Identify which cell holds the provided text, then report its (x, y) central coordinate. 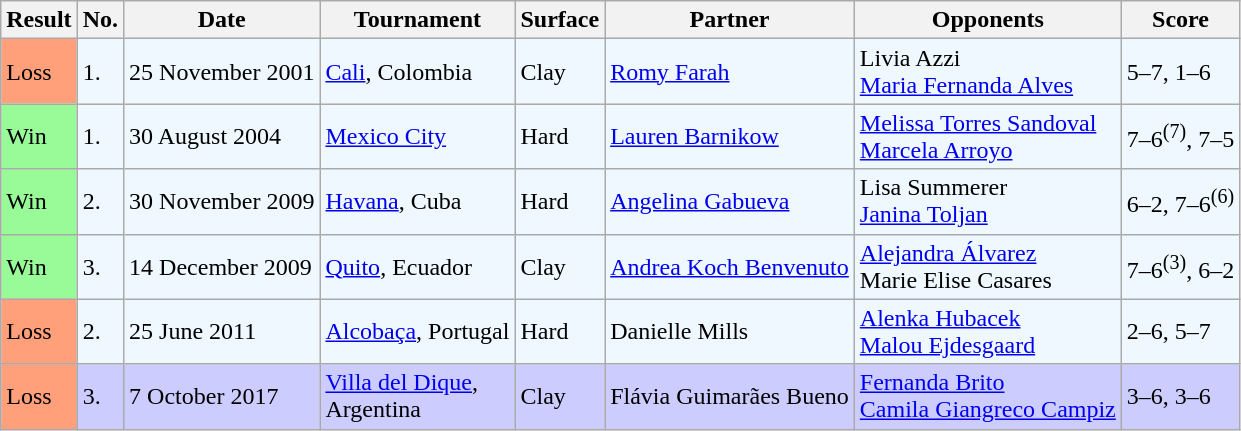
Romy Farah (730, 72)
Flávia Guimarães Bueno (730, 396)
30 November 2009 (222, 202)
Lauren Barnikow (730, 136)
6–2, 7–6(6) (1180, 202)
Alenka Hubacek Malou Ejdesgaard (988, 332)
25 June 2011 (222, 332)
Quito, Ecuador (418, 266)
Danielle Mills (730, 332)
Alejandra Álvarez Marie Elise Casares (988, 266)
2–6, 5–7 (1180, 332)
3–6, 3–6 (1180, 396)
Villa del Dique, Argentina (418, 396)
Cali, Colombia (418, 72)
Alcobaça, Portugal (418, 332)
7–6(3), 6–2 (1180, 266)
No. (100, 20)
Fernanda Brito Camila Giangreco Campiz (988, 396)
Surface (560, 20)
25 November 2001 (222, 72)
Mexico City (418, 136)
7 October 2017 (222, 396)
Date (222, 20)
Andrea Koch Benvenuto (730, 266)
Score (1180, 20)
30 August 2004 (222, 136)
Havana, Cuba (418, 202)
Livia Azzi Maria Fernanda Alves (988, 72)
Lisa Summerer Janina Toljan (988, 202)
Angelina Gabueva (730, 202)
Opponents (988, 20)
5–7, 1–6 (1180, 72)
Result (39, 20)
7–6(7), 7–5 (1180, 136)
14 December 2009 (222, 266)
Tournament (418, 20)
Melissa Torres Sandoval Marcela Arroyo (988, 136)
Partner (730, 20)
